Locate the cell with the specified text and output its (X, Y) center coordinate. 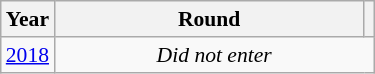
Year (28, 19)
Round (209, 19)
2018 (28, 55)
Did not enter (214, 55)
